Return (x, y) of the center of cell containing provided text 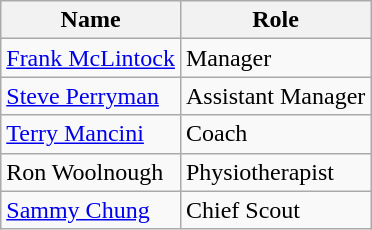
Ron Woolnough (91, 172)
Sammy Chung (91, 210)
Assistant Manager (275, 96)
Steve Perryman (91, 96)
Frank McLintock (91, 58)
Physiotherapist (275, 172)
Coach (275, 134)
Manager (275, 58)
Terry Mancini (91, 134)
Name (91, 20)
Role (275, 20)
Chief Scout (275, 210)
